Extract the (X, Y) coordinate from the center of the cell holding the provided text.  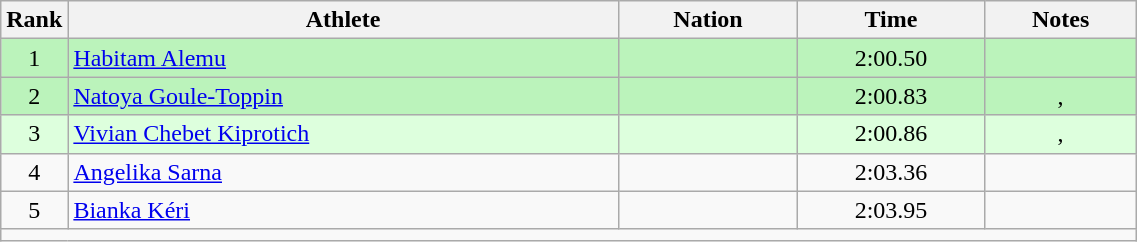
Notes (1060, 20)
Time (892, 20)
3 (34, 134)
Natoya Goule-Toppin (343, 96)
2:00.50 (892, 58)
2:03.95 (892, 210)
4 (34, 172)
Angelika Sarna (343, 172)
2:00.83 (892, 96)
Rank (34, 20)
2 (34, 96)
1 (34, 58)
2:00.86 (892, 134)
2:03.36 (892, 172)
5 (34, 210)
Vivian Chebet Kiprotich (343, 134)
Bianka Kéri (343, 210)
Habitam Alemu (343, 58)
Athlete (343, 20)
Nation (708, 20)
